Scan for the cell matching the given text and deliver its (x, y) coordinate at center. 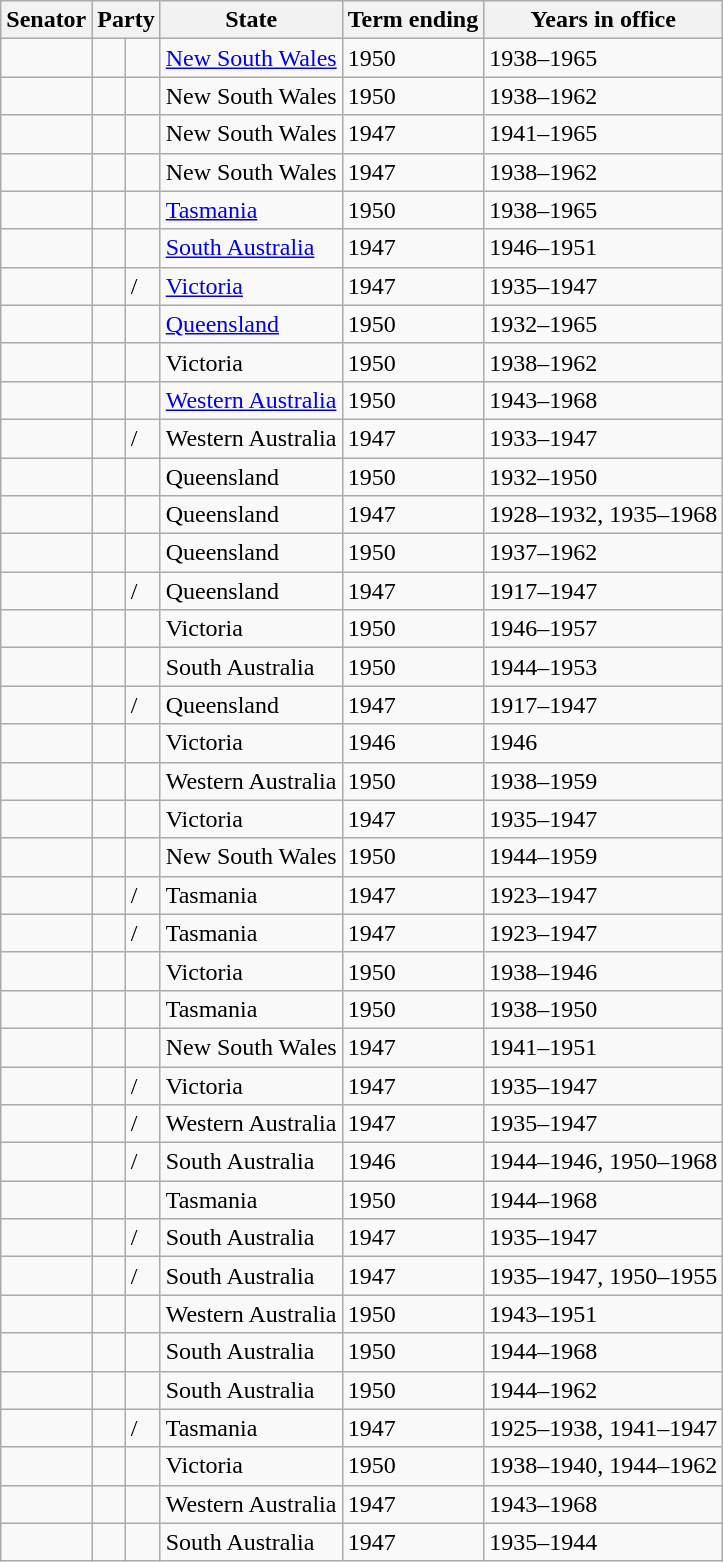
1941–1951 (604, 1047)
Party (126, 20)
Years in office (604, 20)
1946–1951 (604, 248)
1941–1965 (604, 134)
1935–1944 (604, 1542)
1946–1957 (604, 629)
1935–1947, 1950–1955 (604, 1276)
1932–1950 (604, 477)
1944–1959 (604, 857)
Senator (46, 20)
1938–1946 (604, 971)
1937–1962 (604, 553)
1933–1947 (604, 438)
Term ending (413, 20)
1944–1953 (604, 667)
1925–1938, 1941–1947 (604, 1428)
State (251, 20)
1928–1932, 1935–1968 (604, 515)
1944–1962 (604, 1390)
1943–1951 (604, 1314)
1938–1959 (604, 781)
1938–1950 (604, 1009)
1944–1946, 1950–1968 (604, 1162)
1932–1965 (604, 324)
1938–1940, 1944–1962 (604, 1466)
